Find where the given text appears and provide that cell's center as [x, y] coordinate. 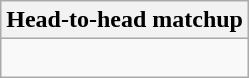
Head-to-head matchup [125, 20]
